From the cell containing the given text, extract its center point as (x, y) coordinate. 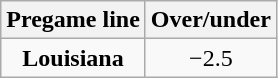
−2.5 (210, 58)
Louisiana (74, 58)
Pregame line (74, 20)
Over/under (210, 20)
